Determine the [X, Y] coordinate at the center of the cell enclosing the given text.  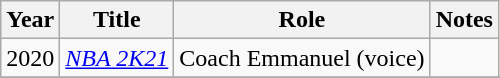
Coach Emmanuel (voice) [302, 58]
2020 [30, 58]
Title [117, 20]
Role [302, 20]
NBA 2K21 [117, 58]
Notes [464, 20]
Year [30, 20]
